For the text-containing cell, return its midpoint in [X, Y] coordinate format. 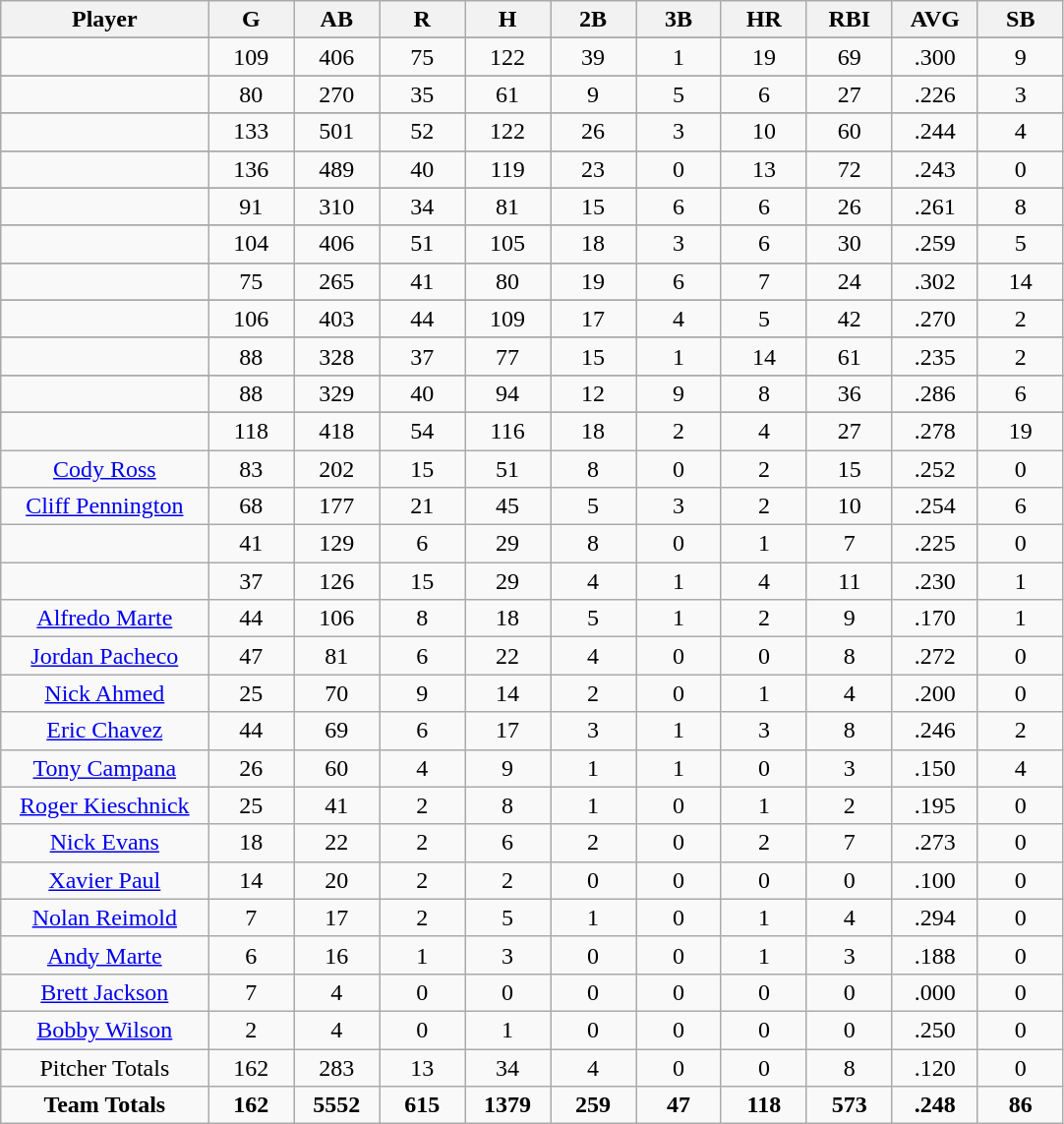
.270 [934, 319]
Roger Kieschnick [104, 805]
.248 [934, 1105]
403 [336, 319]
126 [336, 581]
HR [763, 20]
35 [423, 94]
3B [679, 20]
Bobby Wilson [104, 1030]
.259 [934, 244]
328 [336, 356]
615 [423, 1105]
270 [336, 94]
12 [594, 393]
.235 [934, 356]
42 [850, 319]
104 [252, 244]
.225 [934, 544]
2B [594, 20]
.000 [934, 992]
21 [423, 506]
.230 [934, 581]
AVG [934, 20]
.100 [934, 880]
.286 [934, 393]
.226 [934, 94]
36 [850, 393]
94 [507, 393]
501 [336, 132]
16 [336, 955]
418 [336, 431]
1379 [507, 1105]
Andy Marte [104, 955]
.244 [934, 132]
77 [507, 356]
H [507, 20]
119 [507, 169]
20 [336, 880]
129 [336, 544]
G [252, 20]
83 [252, 469]
.261 [934, 207]
136 [252, 169]
283 [336, 1067]
Nick Evans [104, 843]
Nick Ahmed [104, 693]
.246 [934, 731]
259 [594, 1105]
Nolan Reimold [104, 917]
.200 [934, 693]
.150 [934, 768]
Alfredo Marte [104, 619]
Jordan Pacheco [104, 656]
.243 [934, 169]
202 [336, 469]
.252 [934, 469]
.195 [934, 805]
SB [1021, 20]
54 [423, 431]
310 [336, 207]
489 [336, 169]
105 [507, 244]
.170 [934, 619]
Cliff Pennington [104, 506]
30 [850, 244]
329 [336, 393]
RBI [850, 20]
Brett Jackson [104, 992]
52 [423, 132]
.278 [934, 431]
70 [336, 693]
265 [336, 281]
.120 [934, 1067]
45 [507, 506]
Cody Ross [104, 469]
11 [850, 581]
72 [850, 169]
Eric Chavez [104, 731]
133 [252, 132]
.254 [934, 506]
.300 [934, 57]
Pitcher Totals [104, 1067]
.188 [934, 955]
23 [594, 169]
Tony Campana [104, 768]
.294 [934, 917]
Player [104, 20]
5552 [336, 1105]
116 [507, 431]
39 [594, 57]
24 [850, 281]
177 [336, 506]
R [423, 20]
.250 [934, 1030]
573 [850, 1105]
AB [336, 20]
.272 [934, 656]
Xavier Paul [104, 880]
68 [252, 506]
.273 [934, 843]
.302 [934, 281]
91 [252, 207]
86 [1021, 1105]
Team Totals [104, 1105]
